Search for the cell housing the specified text and yield its (X, Y) center coordinate. 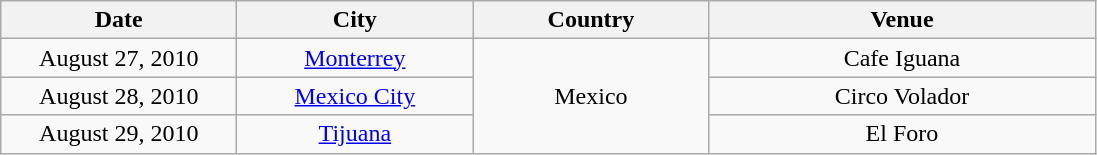
Venue (902, 20)
City (355, 20)
Tijuana (355, 134)
Circo Volador (902, 96)
August 28, 2010 (119, 96)
Mexico (591, 96)
Date (119, 20)
Country (591, 20)
Mexico City (355, 96)
August 27, 2010 (119, 58)
August 29, 2010 (119, 134)
El Foro (902, 134)
Cafe Iguana (902, 58)
Monterrey (355, 58)
